Identify which cell holds the provided text, then report its (X, Y) central coordinate. 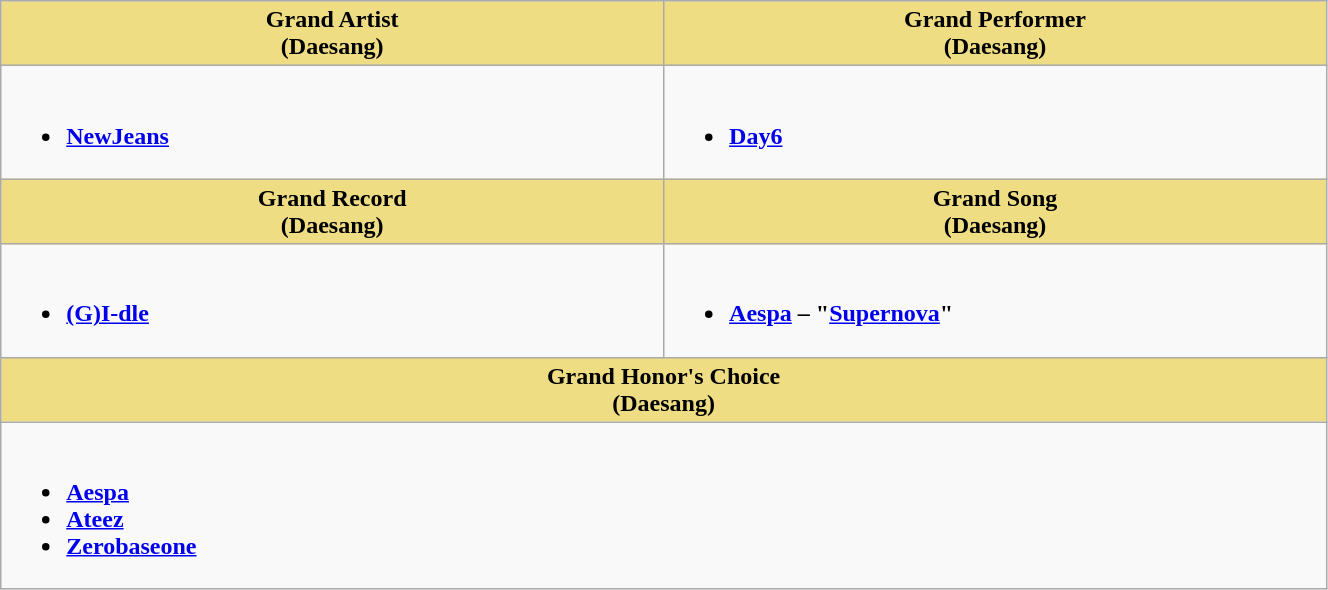
Grand Record (Daesang) (332, 212)
Grand Song (Daesang) (996, 212)
NewJeans (332, 122)
Aespa – "Supernova" (996, 300)
Grand Artist (Daesang) (332, 34)
Grand Honor's Choice (Daesang) (664, 390)
Grand Performer (Daesang) (996, 34)
AespaAteezZerobaseone (664, 506)
Day6 (996, 122)
(G)I-dle (332, 300)
